Identify which cell holds the provided text, then report its (x, y) central coordinate. 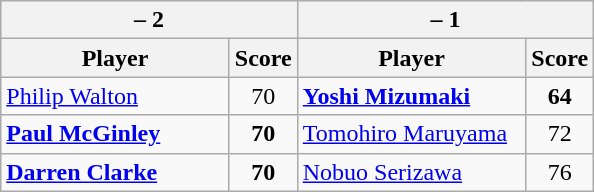
72 (560, 134)
Nobuo Serizawa (412, 172)
– 1 (446, 20)
Philip Walton (116, 96)
– 2 (150, 20)
Tomohiro Maruyama (412, 134)
Yoshi Mizumaki (412, 96)
Paul McGinley (116, 134)
64 (560, 96)
76 (560, 172)
Darren Clarke (116, 172)
